Scan for the cell matching the given text and deliver its [x, y] coordinate at center. 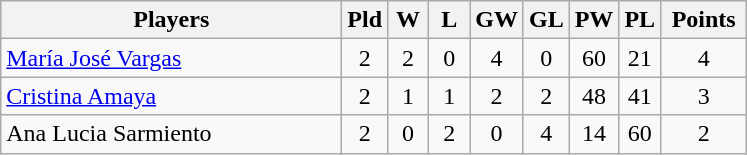
48 [594, 96]
PW [594, 20]
GL [546, 20]
Ana Lucia Sarmiento [172, 134]
3 [704, 96]
Points [704, 20]
41 [640, 96]
PL [640, 20]
Pld [365, 20]
GW [497, 20]
Players [172, 20]
Cristina Amaya [172, 96]
14 [594, 134]
L [450, 20]
21 [640, 58]
W [408, 20]
María José Vargas [172, 58]
